Identify which cell holds the provided text, then report its [x, y] central coordinate. 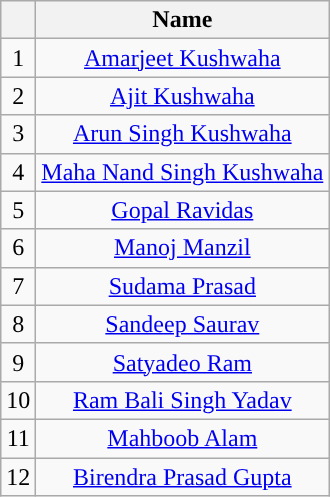
Ajit Kushwaha [182, 96]
10 [18, 400]
Satyadeo Ram [182, 362]
Gopal Ravidas [182, 210]
11 [18, 438]
4 [18, 172]
5 [18, 210]
8 [18, 324]
Birendra Prasad Gupta [182, 477]
12 [18, 477]
1 [18, 58]
Arun Singh Kushwaha [182, 134]
Sudama Prasad [182, 286]
9 [18, 362]
Mahboob Alam [182, 438]
Sandeep Saurav [182, 324]
Name [182, 20]
Manoj Manzil [182, 248]
Ram Bali Singh Yadav [182, 400]
2 [18, 96]
7 [18, 286]
3 [18, 134]
Amarjeet Kushwaha [182, 58]
Maha Nand Singh Kushwaha [182, 172]
6 [18, 248]
